Determine the (X, Y) coordinate at the center of the cell enclosing the given text.  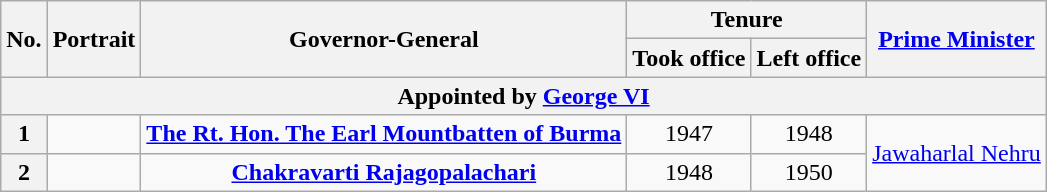
1950 (809, 172)
Portrait (94, 39)
Prime Minister (957, 39)
2 (24, 172)
The Rt. Hon. The Earl Mountbatten of Burma (384, 134)
Tenure (747, 20)
Governor-General (384, 39)
Jawaharlal Nehru (957, 153)
Chakravarti Rajagopalachari (384, 172)
Took office (689, 58)
1947 (689, 134)
1 (24, 134)
Appointed by George VI (524, 96)
No. (24, 39)
Left office (809, 58)
